For the text-containing cell, return its midpoint in (x, y) coordinate format. 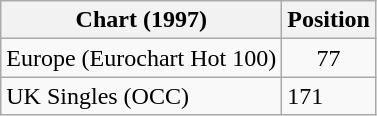
77 (329, 58)
171 (329, 96)
UK Singles (OCC) (142, 96)
Chart (1997) (142, 20)
Position (329, 20)
Europe (Eurochart Hot 100) (142, 58)
